Find where the given text appears and provide that cell's center as (X, Y) coordinate. 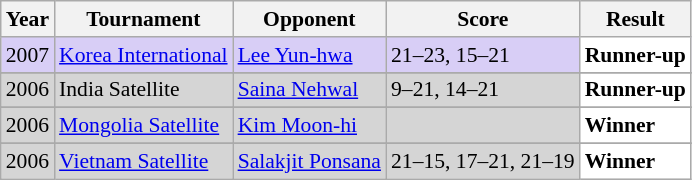
Kim Moon-hi (310, 126)
9–21, 14–21 (483, 90)
Saina Nehwal (310, 90)
21–15, 17–21, 21–19 (483, 162)
2007 (28, 55)
Result (636, 19)
India Satellite (144, 90)
Year (28, 19)
Vietnam Satellite (144, 162)
Mongolia Satellite (144, 126)
Korea International (144, 55)
21–23, 15–21 (483, 55)
Salakjit Ponsana (310, 162)
Opponent (310, 19)
Score (483, 19)
Tournament (144, 19)
Lee Yun-hwa (310, 55)
